Search for the cell housing the specified text and yield its [x, y] center coordinate. 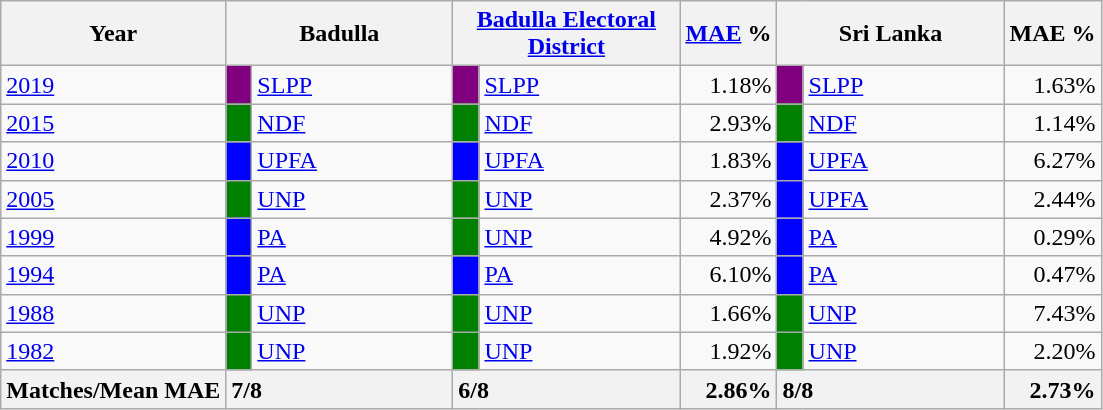
1999 [114, 237]
Badulla [340, 34]
1982 [114, 351]
2005 [114, 199]
4.92% [728, 237]
1988 [114, 313]
2.86% [728, 389]
Matches/Mean MAE [114, 389]
1.63% [1052, 85]
1.66% [728, 313]
1.18% [728, 85]
2.44% [1052, 199]
1994 [114, 275]
Badulla Electoral District [566, 34]
2.20% [1052, 351]
6.27% [1052, 161]
6.10% [728, 275]
8/8 [890, 389]
2010 [114, 161]
0.47% [1052, 275]
1.14% [1052, 123]
2.37% [728, 199]
7.43% [1052, 313]
2.73% [1052, 389]
2.93% [728, 123]
6/8 [566, 389]
7/8 [340, 389]
2015 [114, 123]
Year [114, 34]
1.83% [728, 161]
2019 [114, 85]
0.29% [1052, 237]
1.92% [728, 351]
Sri Lanka [890, 34]
